Detect which cell encompasses the target text, then output its (X, Y) center coordinate. 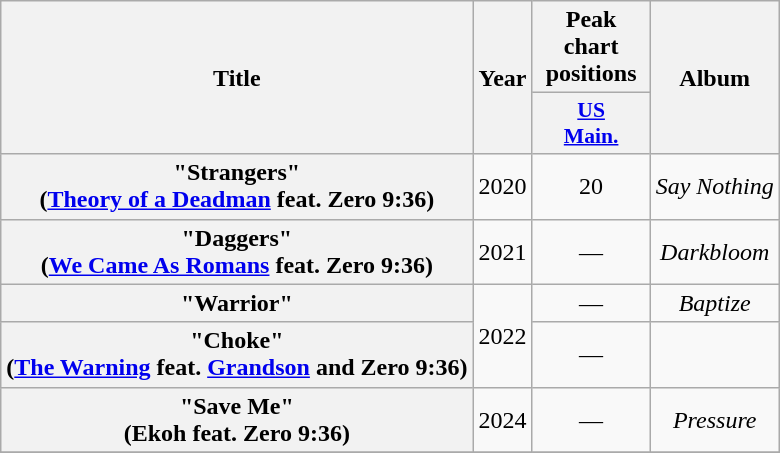
Darkbloom (714, 252)
Peak chart positions (591, 47)
2024 (502, 420)
"Strangers"(Theory of a Deadman feat. Zero 9:36) (237, 186)
Say Nothing (714, 186)
"Choke"(The Warning feat. Grandson and Zero 9:36) (237, 354)
"Save Me"(Ekoh feat. Zero 9:36) (237, 420)
2022 (502, 336)
"Daggers"(We Came As Romans feat. Zero 9:36) (237, 252)
Baptize (714, 303)
USMain. (591, 124)
Pressure (714, 420)
Album (714, 78)
Title (237, 78)
2020 (502, 186)
20 (591, 186)
Year (502, 78)
"Warrior" (237, 303)
2021 (502, 252)
